Return the (X, Y) coordinate for the center point of the cell that contains the specified text.  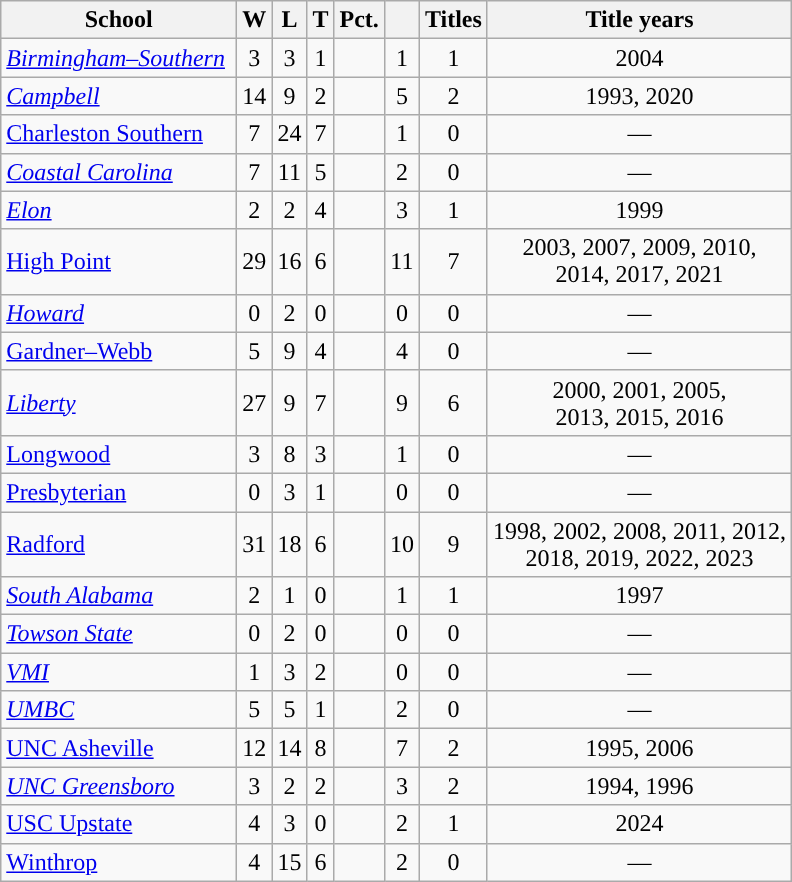
1995, 2006 (639, 748)
24 (290, 134)
Campbell (119, 96)
School (119, 20)
12 (254, 748)
Gardner–Webb (119, 351)
31 (254, 544)
Title years (639, 20)
Winthrop (119, 862)
16 (290, 262)
29 (254, 262)
Longwood (119, 454)
15 (290, 862)
USC Upstate (119, 824)
UMBC (119, 710)
1994, 1996 (639, 786)
10 (402, 544)
Howard (119, 313)
W (254, 20)
Liberty (119, 402)
18 (290, 544)
2000, 2001, 2005,2013, 2015, 2016 (639, 402)
Charleston Southern (119, 134)
UNC Asheville (119, 748)
Titles (453, 20)
Elon (119, 210)
1998, 2002, 2008, 2011, 2012,2018, 2019, 2022, 2023 (639, 544)
27 (254, 402)
1997 (639, 596)
Pct. (359, 20)
VMI (119, 672)
Coastal Carolina (119, 172)
2004 (639, 58)
Towson State (119, 634)
L (290, 20)
Presbyterian (119, 492)
2024 (639, 824)
South Alabama (119, 596)
Birmingham–Southern (119, 58)
2003, 2007, 2009, 2010,2014, 2017, 2021 (639, 262)
Radford (119, 544)
T (320, 20)
1999 (639, 210)
UNC Greensboro (119, 786)
1993, 2020 (639, 96)
High Point (119, 262)
